Pinpoint the cell where the given text exists, returning its (X, Y) midpoint coordinate. 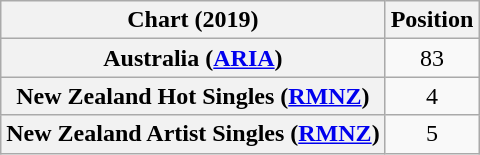
New Zealand Hot Singles (RMNZ) (193, 96)
Chart (2019) (193, 20)
4 (432, 96)
New Zealand Artist Singles (RMNZ) (193, 134)
Australia (ARIA) (193, 58)
5 (432, 134)
83 (432, 58)
Position (432, 20)
